Locate the cell with the specified text and output its (x, y) center coordinate. 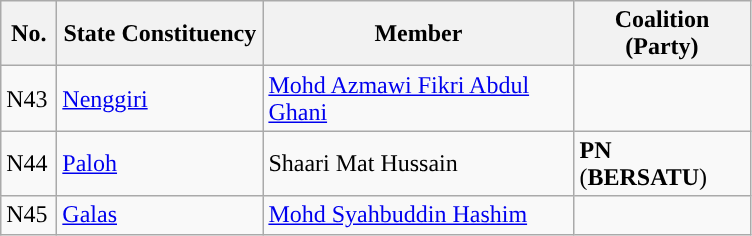
Member (418, 34)
Paloh (160, 164)
N44 (29, 164)
Mohd Azmawi Fikri Abdul Ghani (418, 98)
Nenggiri (160, 98)
Galas (160, 215)
No. (29, 34)
N43 (29, 98)
PN (BERSATU) (662, 164)
State Constituency (160, 34)
Mohd Syahbuddin Hashim (418, 215)
Shaari Mat Hussain (418, 164)
N45 (29, 215)
Coalition (Party) (662, 34)
